Detect which cell encompasses the target text, then output its (x, y) center coordinate. 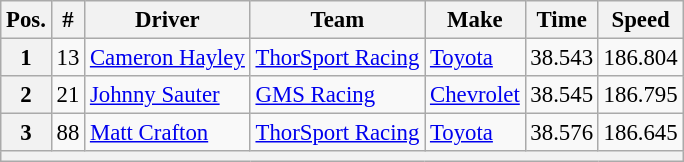
Cameron Hayley (168, 58)
2 (26, 95)
Pos. (26, 20)
38.576 (562, 133)
GMS Racing (337, 95)
38.545 (562, 95)
Make (475, 20)
Driver (168, 20)
186.795 (640, 95)
Johnny Sauter (168, 95)
Speed (640, 20)
21 (68, 95)
# (68, 20)
13 (68, 58)
Time (562, 20)
3 (26, 133)
88 (68, 133)
186.804 (640, 58)
Matt Crafton (168, 133)
Team (337, 20)
1 (26, 58)
Chevrolet (475, 95)
186.645 (640, 133)
38.543 (562, 58)
